Find where the given text appears and provide that cell's center as [x, y] coordinate. 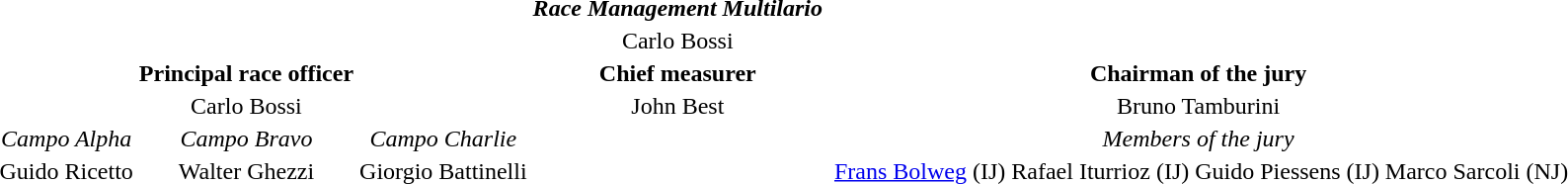
Chief measurer [677, 73]
Campo Charlie [444, 138]
Principal race officer [246, 73]
Campo Bravo [246, 138]
John Best [677, 106]
